Determine the (X, Y) coordinate at the center of the cell enclosing the given text.  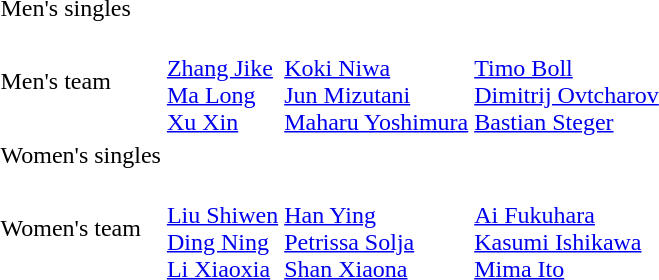
Koki NiwaJun MizutaniMaharu Yoshimura (376, 82)
Zhang JikeMa LongXu Xin (222, 82)
